Capture the cell that displays the provided text and extract its (x, y) central coordinate. 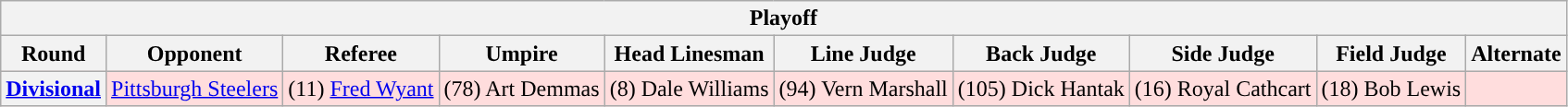
(16) Royal Cathcart (1223, 89)
Divisional (54, 89)
(78) Art Demmas (522, 89)
Playoff (783, 18)
(94) Vern Marshall (863, 89)
Back Judge (1040, 53)
(18) Bob Lewis (1391, 89)
(11) Fred Wyant (361, 89)
Round (54, 53)
Umpire (522, 53)
Referee (361, 53)
(8) Dale Williams (689, 89)
Head Linesman (689, 53)
Side Judge (1223, 53)
Opponent (194, 53)
Field Judge (1391, 53)
(105) Dick Hantak (1040, 89)
Line Judge (863, 53)
Pittsburgh Steelers (194, 89)
Alternate (1516, 53)
